Output the [X, Y] coordinate of the center of the cell containing the given text.  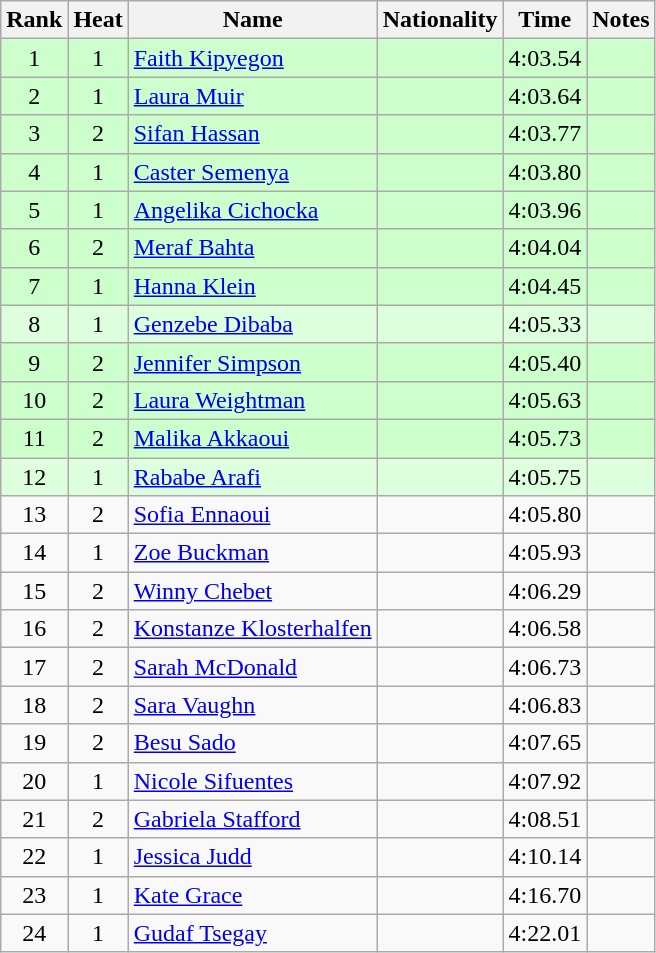
11 [34, 438]
20 [34, 781]
4:03.80 [545, 172]
4:06.29 [545, 591]
18 [34, 705]
Genzebe Dibaba [252, 324]
19 [34, 743]
Gudaf Tsegay [252, 933]
Meraf Bahta [252, 248]
4:03.77 [545, 134]
13 [34, 515]
4:05.63 [545, 400]
15 [34, 591]
Notes [621, 20]
Sara Vaughn [252, 705]
14 [34, 553]
Sifan Hassan [252, 134]
17 [34, 667]
Faith Kipyegon [252, 58]
Konstanze Klosterhalfen [252, 629]
Laura Muir [252, 96]
4:03.96 [545, 210]
6 [34, 248]
4:07.65 [545, 743]
21 [34, 819]
4:10.14 [545, 857]
4:04.04 [545, 248]
4:03.64 [545, 96]
4:05.93 [545, 553]
4:06.83 [545, 705]
24 [34, 933]
Kate Grace [252, 895]
Nicole Sifuentes [252, 781]
Besu Sado [252, 743]
Angelika Cichocka [252, 210]
4 [34, 172]
23 [34, 895]
10 [34, 400]
Malika Akkaoui [252, 438]
4:05.75 [545, 477]
Rank [34, 20]
4:06.58 [545, 629]
Laura Weightman [252, 400]
4:05.80 [545, 515]
8 [34, 324]
16 [34, 629]
Gabriela Stafford [252, 819]
Sarah McDonald [252, 667]
4:04.45 [545, 286]
Heat [98, 20]
Jennifer Simpson [252, 362]
Hanna Klein [252, 286]
12 [34, 477]
4:07.92 [545, 781]
Jessica Judd [252, 857]
7 [34, 286]
4:05.40 [545, 362]
4:06.73 [545, 667]
Sofia Ennaoui [252, 515]
4:08.51 [545, 819]
4:05.73 [545, 438]
Rababe Arafi [252, 477]
3 [34, 134]
Winny Chebet [252, 591]
Time [545, 20]
4:22.01 [545, 933]
4:03.54 [545, 58]
22 [34, 857]
Caster Semenya [252, 172]
9 [34, 362]
Name [252, 20]
Zoe Buckman [252, 553]
4:16.70 [545, 895]
5 [34, 210]
4:05.33 [545, 324]
Nationality [440, 20]
